Provide the (x, y) coordinate of the cell's center where the given text is located.  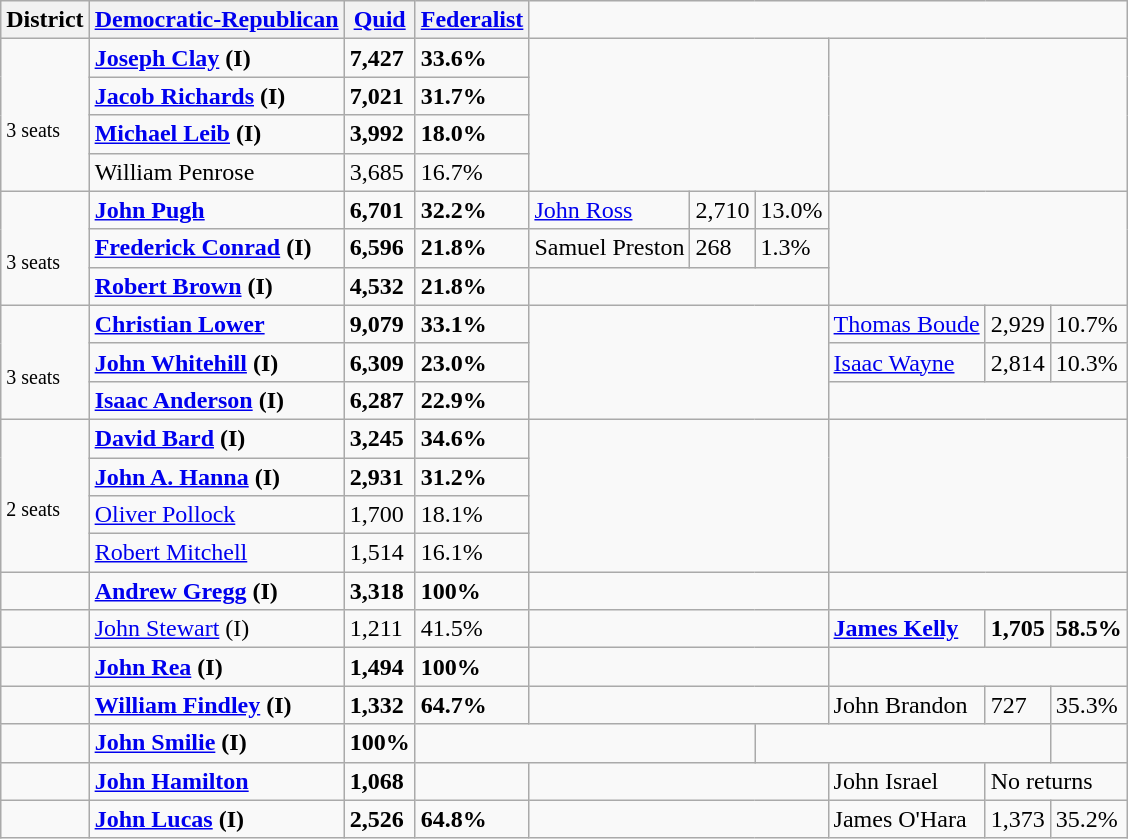
18.0% (472, 134)
35.2% (1088, 819)
Federalist (472, 20)
1.3% (792, 248)
35.3% (1088, 705)
268 (722, 248)
6,287 (380, 400)
James O'Hara (906, 819)
727 (1018, 705)
16.1% (472, 553)
John A. Hanna (I) (216, 477)
William Penrose (216, 172)
3,992 (380, 134)
No returns (1056, 781)
33.1% (472, 324)
John Pugh (216, 210)
2,710 (722, 210)
Democratic-Republican (216, 20)
13.0% (792, 210)
23.0% (472, 362)
3,685 (380, 172)
1,068 (380, 781)
Robert Mitchell (216, 553)
1,494 (380, 667)
John Stewart (I) (216, 629)
Michael Leib (I) (216, 134)
22.9% (472, 400)
1,211 (380, 629)
Joseph Clay (I) (216, 58)
John Hamilton (216, 781)
6,309 (380, 362)
58.5% (1088, 629)
4,532 (380, 286)
9,079 (380, 324)
3,318 (380, 591)
William Findley (I) (216, 705)
6,596 (380, 248)
7,427 (380, 58)
31.2% (472, 477)
Samuel Preston (610, 248)
John Ross (610, 210)
34.6% (472, 438)
John Smilie (I) (216, 743)
2,929 (1018, 324)
10.7% (1088, 324)
John Whitehill (I) (216, 362)
2,931 (380, 477)
Frederick Conrad (I) (216, 248)
41.5% (472, 629)
2,526 (380, 819)
District (45, 20)
2 seats (45, 495)
3,245 (380, 438)
1,700 (380, 515)
Robert Brown (I) (216, 286)
18.1% (472, 515)
Isaac Wayne (906, 362)
John Israel (906, 781)
7,021 (380, 96)
1,373 (1018, 819)
10.3% (1088, 362)
Oliver Pollock (216, 515)
16.7% (472, 172)
1,332 (380, 705)
David Bard (I) (216, 438)
John Rea (I) (216, 667)
1,705 (1018, 629)
Quid (380, 20)
Thomas Boude (906, 324)
64.8% (472, 819)
32.2% (472, 210)
Jacob Richards (I) (216, 96)
64.7% (472, 705)
1,514 (380, 553)
John Lucas (I) (216, 819)
Christian Lower (216, 324)
2,814 (1018, 362)
33.6% (472, 58)
Andrew Gregg (I) (216, 591)
6,701 (380, 210)
John Brandon (906, 705)
James Kelly (906, 629)
Isaac Anderson (I) (216, 400)
31.7% (472, 96)
